Capture the cell that displays the provided text and extract its [X, Y] central coordinate. 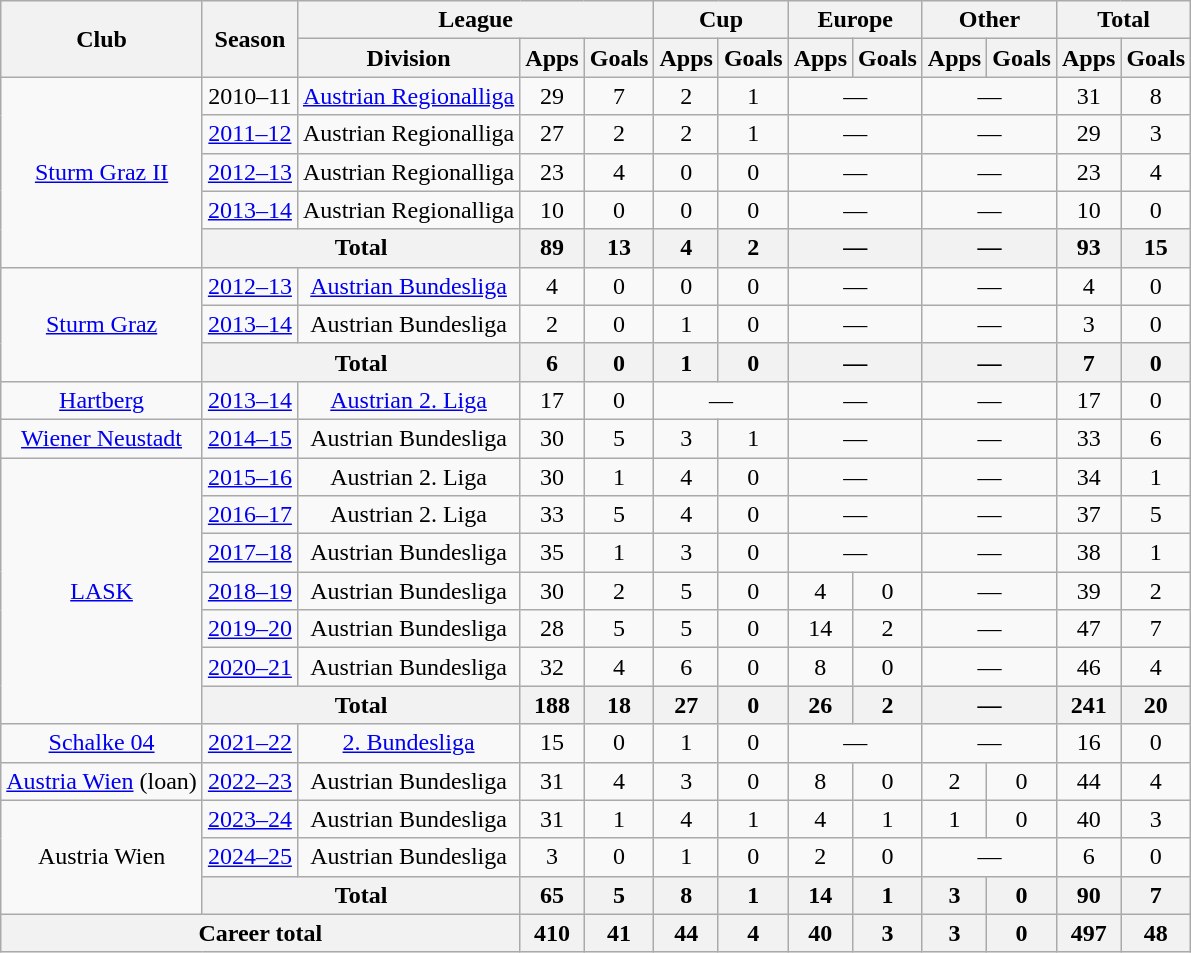
65 [552, 895]
2019–20 [250, 629]
13 [619, 248]
241 [1088, 705]
League [476, 20]
Schalke 04 [102, 743]
Europe [855, 20]
28 [552, 629]
2016–17 [250, 515]
Other [989, 20]
Club [102, 39]
2015–16 [250, 477]
48 [1156, 933]
93 [1088, 248]
Cup [721, 20]
410 [552, 933]
2021–22 [250, 743]
Season [250, 39]
LASK [102, 591]
Hartberg [102, 400]
Austria Wien [102, 857]
39 [1088, 591]
2. Bundesliga [408, 743]
16 [1088, 743]
47 [1088, 629]
32 [552, 667]
34 [1088, 477]
2022–23 [250, 781]
90 [1088, 895]
26 [820, 705]
Division [408, 58]
41 [619, 933]
46 [1088, 667]
38 [1088, 553]
Career total [260, 933]
2018–19 [250, 591]
Austria Wien (loan) [102, 781]
Sturm Graz [102, 324]
18 [619, 705]
497 [1088, 933]
89 [552, 248]
2020–21 [250, 667]
Wiener Neustadt [102, 438]
2010–11 [250, 96]
2023–24 [250, 819]
2017–18 [250, 553]
2014–15 [250, 438]
35 [552, 553]
37 [1088, 515]
188 [552, 705]
20 [1156, 705]
2011–12 [250, 134]
Sturm Graz II [102, 172]
2024–25 [250, 857]
